For the text-containing cell, return its midpoint in [x, y] coordinate format. 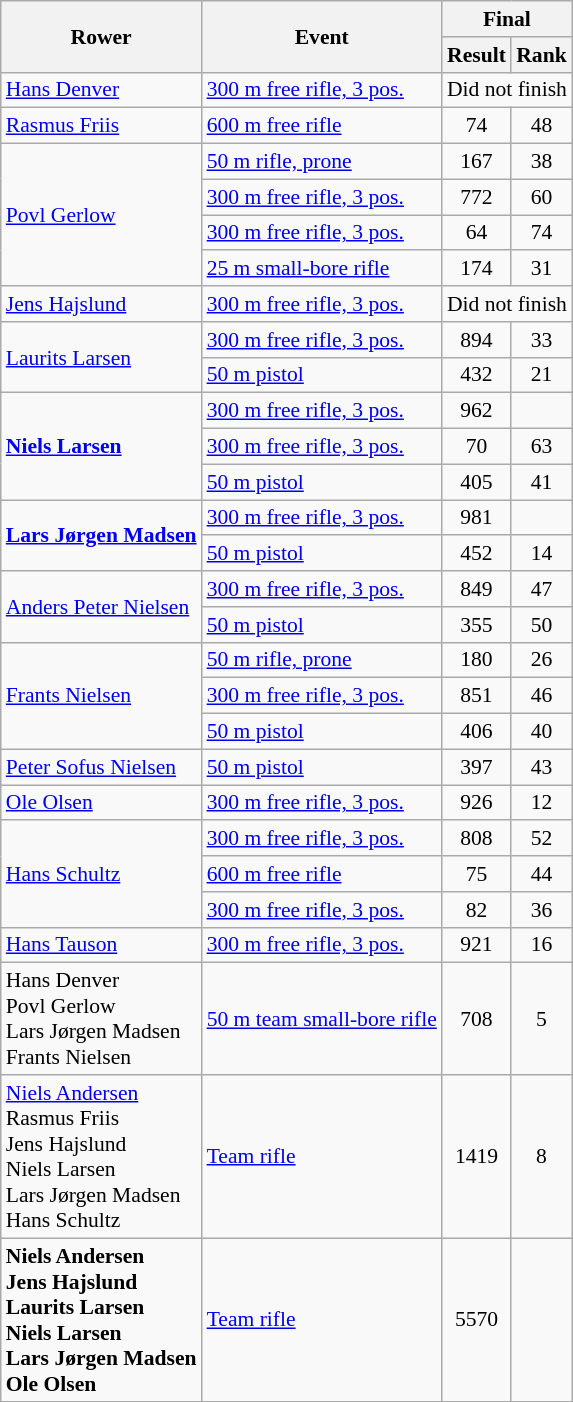
50 m team small-bore rifle [322, 1019]
708 [476, 1019]
21 [542, 375]
921 [476, 945]
894 [476, 340]
772 [476, 197]
44 [542, 874]
26 [542, 660]
75 [476, 874]
8 [542, 1156]
48 [542, 126]
Final [507, 19]
Anders Peter Nielsen [102, 606]
Ole Olsen [102, 803]
5 [542, 1019]
63 [542, 447]
40 [542, 732]
41 [542, 482]
180 [476, 660]
355 [476, 625]
808 [476, 839]
25 m small-bore rifle [322, 269]
Niels Andersen Rasmus Friis Jens Hajslund Niels Larsen Lars Jørgen Madsen Hans Schultz [102, 1156]
14 [542, 554]
33 [542, 340]
82 [476, 910]
Hans Schultz [102, 874]
Rower [102, 36]
Laurits Larsen [102, 358]
46 [542, 696]
926 [476, 803]
47 [542, 589]
50 [542, 625]
Niels Andersen Jens Hajslund Laurits Larsen Niels Larsen Lars Jørgen Madsen Ole Olsen [102, 1320]
Rank [542, 55]
31 [542, 269]
43 [542, 767]
452 [476, 554]
167 [476, 162]
Hans Denver Povl Gerlow Lars Jørgen Madsen Frants Nielsen [102, 1019]
Frants Nielsen [102, 696]
406 [476, 732]
60 [542, 197]
64 [476, 233]
Jens Hajslund [102, 304]
70 [476, 447]
432 [476, 375]
38 [542, 162]
5570 [476, 1320]
12 [542, 803]
Hans Denver [102, 90]
981 [476, 518]
Event [322, 36]
52 [542, 839]
851 [476, 696]
Peter Sofus Nielsen [102, 767]
405 [476, 482]
Niels Larsen [102, 446]
Lars Jørgen Madsen [102, 536]
1419 [476, 1156]
36 [542, 910]
174 [476, 269]
849 [476, 589]
Result [476, 55]
16 [542, 945]
397 [476, 767]
Hans Tauson [102, 945]
Povl Gerlow [102, 215]
Rasmus Friis [102, 126]
962 [476, 411]
